For the text-containing cell, return its midpoint in [x, y] coordinate format. 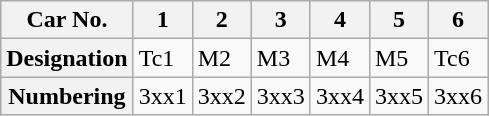
Tc6 [458, 58]
3xx4 [340, 96]
M4 [340, 58]
3xx1 [162, 96]
3xx2 [222, 96]
5 [398, 20]
M2 [222, 58]
3xx5 [398, 96]
2 [222, 20]
1 [162, 20]
3xx3 [280, 96]
3xx6 [458, 96]
4 [340, 20]
M3 [280, 58]
Designation [67, 58]
6 [458, 20]
3 [280, 20]
M5 [398, 58]
Tc1 [162, 58]
Car No. [67, 20]
Numbering [67, 96]
